Detect which cell encompasses the target text, then output its [X, Y] center coordinate. 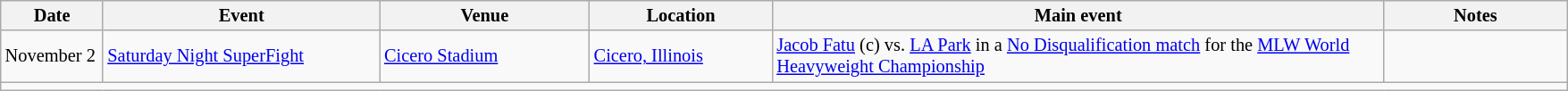
Event [241, 15]
Date [52, 15]
Saturday Night SuperFight [241, 56]
Main event [1077, 15]
Location [681, 15]
Cicero, Illinois [681, 56]
Venue [484, 15]
Jacob Fatu (c) vs. LA Park in a No Disqualification match for the MLW World Heavyweight Championship [1077, 56]
Notes [1476, 15]
Cicero Stadium [484, 56]
November 2 [52, 56]
